Scan for the cell matching the given text and deliver its [x, y] coordinate at center. 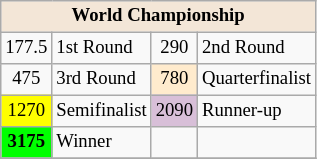
Winner [102, 142]
2090 [174, 112]
World Championship [158, 16]
177.5 [26, 48]
Runner-up [257, 112]
3175 [26, 142]
475 [26, 80]
1270 [26, 112]
Quarterfinalist [257, 80]
290 [174, 48]
3rd Round [102, 80]
780 [174, 80]
2nd Round [257, 48]
1st Round [102, 48]
Semifinalist [102, 112]
